Capture the cell that displays the provided text and extract its [x, y] central coordinate. 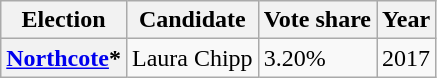
3.20% [317, 58]
Northcote* [64, 58]
Candidate [192, 20]
Laura Chipp [192, 58]
Election [64, 20]
Vote share [317, 20]
2017 [406, 58]
Year [406, 20]
